Find where the given text appears and provide that cell's center as [x, y] coordinate. 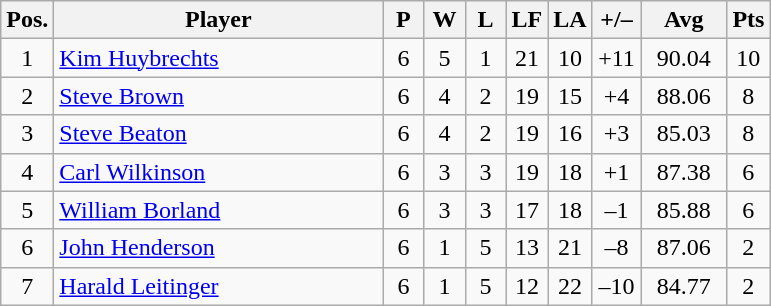
84.77 [684, 286]
16 [570, 134]
12 [527, 286]
Harald Leitinger [218, 286]
–10 [616, 286]
L [486, 20]
Kim Huybrechts [218, 58]
+11 [616, 58]
Pts [748, 20]
22 [570, 286]
LA [570, 20]
Carl Wilkinson [218, 172]
87.38 [684, 172]
Player [218, 20]
85.03 [684, 134]
LF [527, 20]
85.88 [684, 210]
Pos. [28, 20]
7 [28, 286]
+4 [616, 96]
13 [527, 248]
87.06 [684, 248]
88.06 [684, 96]
Steve Beaton [218, 134]
–8 [616, 248]
John Henderson [218, 248]
Steve Brown [218, 96]
Avg [684, 20]
W [444, 20]
+1 [616, 172]
–1 [616, 210]
15 [570, 96]
William Borland [218, 210]
17 [527, 210]
P [404, 20]
+/– [616, 20]
90.04 [684, 58]
+3 [616, 134]
